From the cell containing the given text, extract its center point as (X, Y) coordinate. 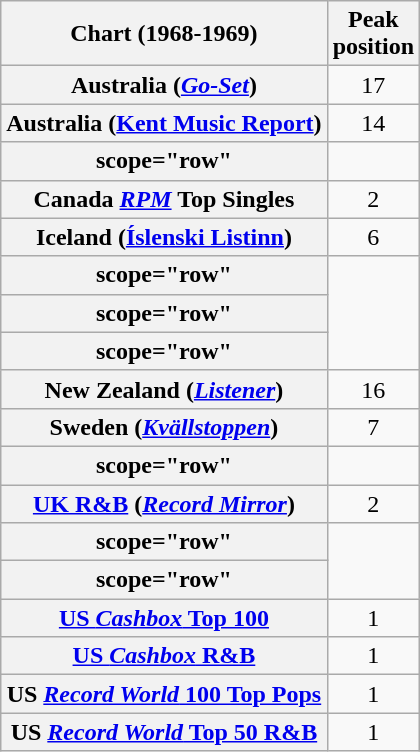
Peakposition (373, 34)
7 (373, 427)
Australia (Kent Music Report) (164, 123)
US Cashbox Top 100 (164, 618)
14 (373, 123)
New Zealand (Listener) (164, 389)
Australia (Go-Set) (164, 85)
UK R&B (Record Mirror) (164, 503)
Chart (1968-1969) (164, 34)
16 (373, 389)
US Record World 100 Top Pops (164, 694)
17 (373, 85)
6 (373, 237)
Iceland (Íslenski Listinn) (164, 237)
Sweden (Kvällstoppen) (164, 427)
Canada RPM Top Singles (164, 199)
US Cashbox R&B (164, 656)
US Record World Top 50 R&B (164, 732)
